Find where the given text appears and provide that cell's center as (x, y) coordinate. 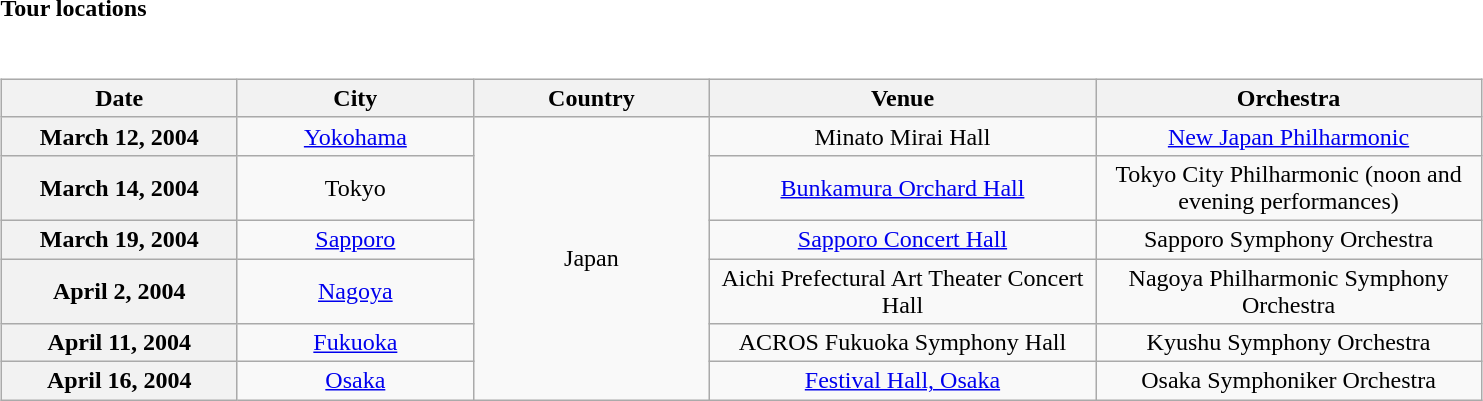
Fukuoka (355, 343)
Sapporo Symphony Orchestra (1289, 239)
Nagoya Philharmonic Symphony Orchestra (1289, 290)
Festival Hall, Osaka (902, 381)
March 19, 2004 (119, 239)
Yokohama (355, 136)
April 2, 2004 (119, 290)
Date (119, 98)
ACROS Fukuoka Symphony Hall (902, 343)
Kyushu Symphony Orchestra (1289, 343)
April 11, 2004 (119, 343)
Venue (902, 98)
April 16, 2004 (119, 381)
Sapporo (355, 239)
Country (591, 98)
Tokyo (355, 188)
March 14, 2004 (119, 188)
Aichi Prefectural Art Theater Concert Hall (902, 290)
Minato Mirai Hall (902, 136)
Osaka (355, 381)
Bunkamura Orchard Hall (902, 188)
March 12, 2004 (119, 136)
City (355, 98)
Orchestra (1289, 98)
New Japan Philharmonic (1289, 136)
Tokyo City Philharmonic (noon and evening performances) (1289, 188)
Nagoya (355, 290)
Osaka Symphoniker Orchestra (1289, 381)
Japan (591, 258)
Sapporo Concert Hall (902, 239)
